Extract the (X, Y) coordinate from the center of the cell holding the provided text.  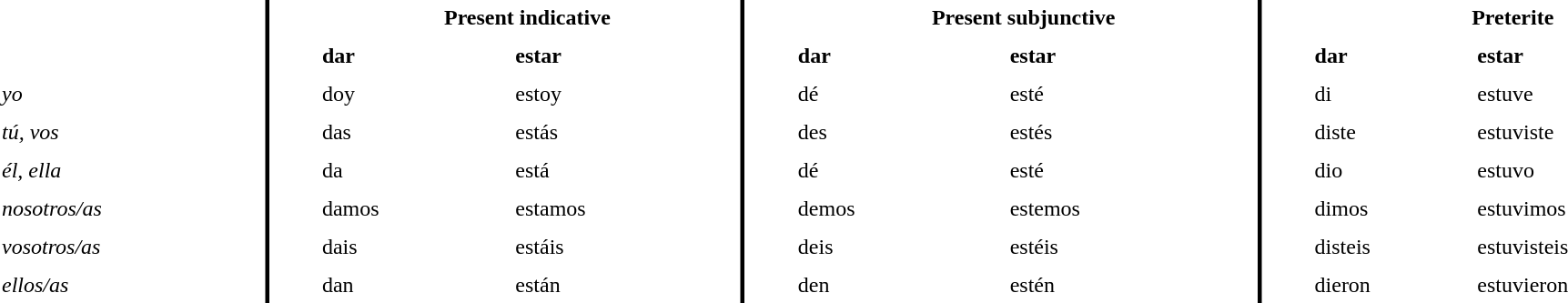
Present subjunctive (1024, 18)
estén (1130, 286)
disteis (1390, 247)
das (411, 133)
dimos (1390, 209)
estoy (624, 95)
dieron (1390, 286)
está (624, 171)
damos (411, 209)
estéis (1130, 247)
estamos (624, 209)
están (624, 286)
deis (897, 247)
des (897, 133)
estáis (624, 247)
estás (624, 133)
demos (897, 209)
den (897, 286)
Present indicative (528, 18)
estés (1130, 133)
da (411, 171)
doy (411, 95)
diste (1390, 133)
dio (1390, 171)
di (1390, 95)
dais (411, 247)
dan (411, 286)
estemos (1130, 209)
